Determine the [X, Y] coordinate at the center of the cell enclosing the given text.  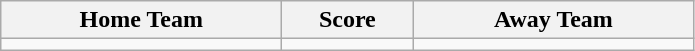
Score [348, 20]
Home Team [142, 20]
Away Team [554, 20]
